Output the [X, Y] coordinate of the center of the cell containing the given text.  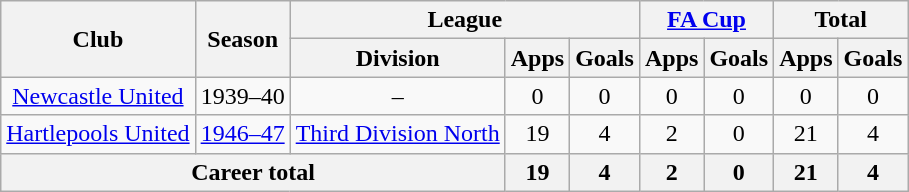
Total [841, 20]
– [398, 96]
League [464, 20]
Club [98, 39]
Career total [253, 172]
Third Division North [398, 134]
1939–40 [242, 96]
Season [242, 39]
Hartlepools United [98, 134]
Division [398, 58]
FA Cup [706, 20]
1946–47 [242, 134]
Newcastle United [98, 96]
